Determine the (x, y) coordinate at the center of the cell enclosing the given text.  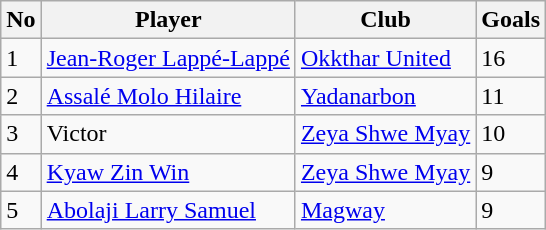
Magway (385, 210)
Goals (511, 20)
Player (168, 20)
16 (511, 58)
Assalé Molo Hilaire (168, 96)
3 (21, 134)
Kyaw Zin Win (168, 172)
4 (21, 172)
2 (21, 96)
10 (511, 134)
Victor (168, 134)
11 (511, 96)
Jean-Roger Lappé-Lappé (168, 58)
Abolaji Larry Samuel (168, 210)
Okkthar United (385, 58)
No (21, 20)
1 (21, 58)
Yadanarbon (385, 96)
Club (385, 20)
5 (21, 210)
